From the cell containing the given text, extract its center point as (x, y) coordinate. 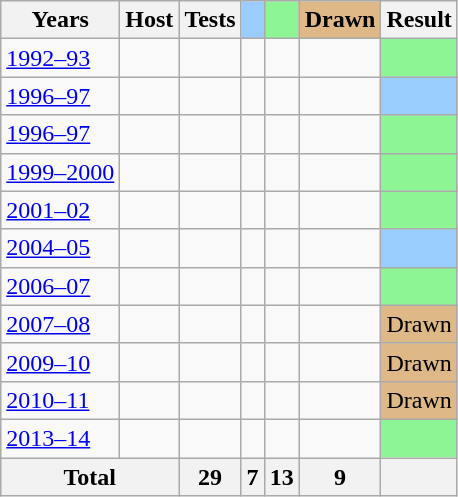
2006–07 (60, 286)
Years (60, 20)
Tests (210, 20)
2004–05 (60, 248)
1999–2000 (60, 172)
Result (419, 20)
29 (210, 477)
Total (90, 477)
2010–11 (60, 400)
9 (340, 477)
2009–10 (60, 362)
2013–14 (60, 438)
Host (150, 20)
13 (282, 477)
2007–08 (60, 324)
1992–93 (60, 58)
7 (252, 477)
2001–02 (60, 210)
